Identify which cell holds the provided text, then report its [X, Y] central coordinate. 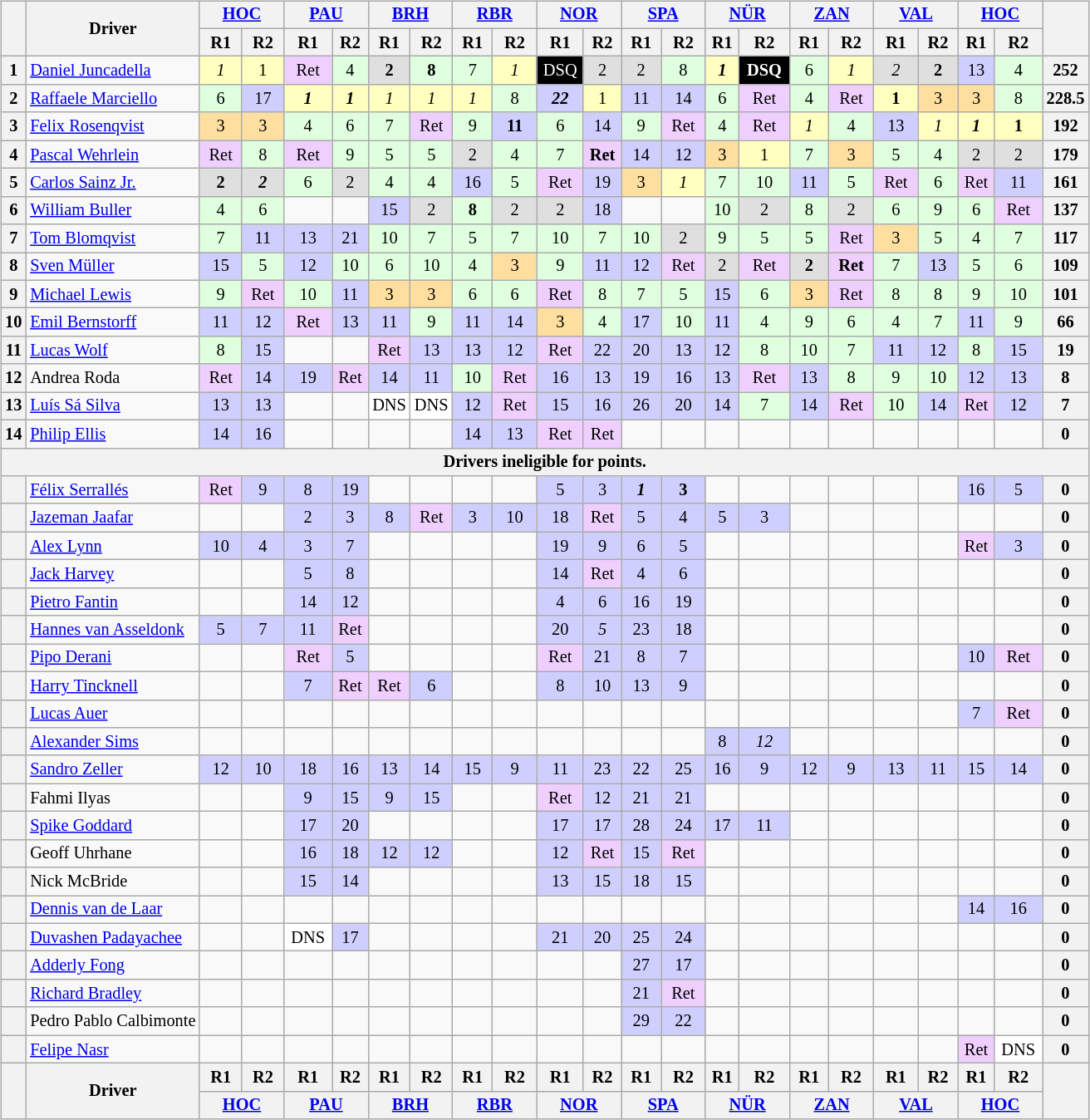
Daniel Juncadella [113, 71]
Nick McBride [113, 882]
161 [1066, 183]
Spike Goddard [113, 826]
Sandro Zeller [113, 769]
117 [1066, 238]
Lucas Auer [113, 714]
Sven Müller [113, 267]
Emil Bernstorff [113, 322]
Jazeman Jaafar [113, 518]
Felipe Nasr [113, 1049]
28 [641, 826]
William Buller [113, 210]
Richard Bradley [113, 994]
Alex Lynn [113, 546]
Tom Blomqvist [113, 238]
192 [1066, 126]
101 [1066, 294]
66 [1066, 322]
Luís Sá Silva [113, 406]
Andrea Roda [113, 378]
Jack Harvey [113, 574]
Geoff Uhrhane [113, 853]
Raffaele Marciello [113, 99]
Pipo Derani [113, 658]
Michael Lewis [113, 294]
228.5 [1066, 99]
Pietro Fantin [113, 602]
179 [1066, 155]
Pedro Pablo Calbimonte [113, 1021]
Dennis van de Laar [113, 910]
Hannes van Asseldonk [113, 630]
27 [641, 965]
Philip Ellis [113, 434]
Félix Serrallés [113, 490]
Carlos Sainz Jr. [113, 183]
109 [1066, 267]
Harry Tincknell [113, 685]
Pascal Wehrlein [113, 155]
252 [1066, 71]
Alexander Sims [113, 742]
Lucas Wolf [113, 351]
Fahmi Ilyas [113, 798]
29 [641, 1021]
Adderly Fong [113, 965]
26 [641, 406]
137 [1066, 210]
Felix Rosenqvist [113, 126]
Drivers ineligible for points. [545, 462]
Duvashen Padayachee [113, 937]
